For the text-containing cell, return its midpoint in (x, y) coordinate format. 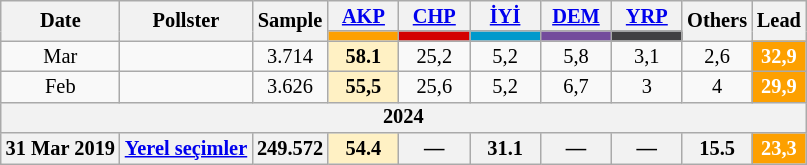
Others (717, 20)
3.714 (290, 56)
3,1 (646, 56)
Pollster (186, 20)
2,6 (717, 56)
Date (60, 20)
25,6 (434, 86)
31.1 (506, 148)
25,2 (434, 56)
Yerel seçimler (186, 148)
2024 (404, 118)
29,9 (779, 86)
54.4 (364, 148)
58.1 (364, 56)
Mar (60, 56)
3 (646, 86)
55,5 (364, 86)
YRP (646, 16)
15.5 (717, 148)
6,7 (576, 86)
3.626 (290, 86)
249.572 (290, 148)
Lead (779, 20)
İYİ (506, 16)
CHP (434, 16)
31 Mar 2019 (60, 148)
Feb (60, 86)
Sample (290, 20)
5,8 (576, 56)
4 (717, 86)
23,3 (779, 148)
32,9 (779, 56)
AKP (364, 16)
DEM (576, 16)
